Output the (X, Y) coordinate of the center of the cell containing the given text.  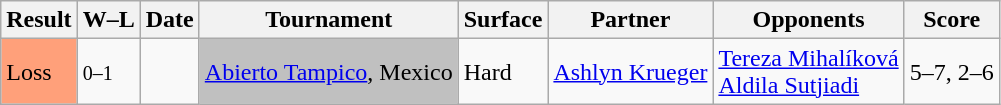
Ashlyn Krueger (630, 72)
Result (39, 20)
Score (952, 20)
Surface (503, 20)
5–7, 2–6 (952, 72)
W–L (108, 20)
Tereza Mihalíková Aldila Sutjiadi (808, 72)
Opponents (808, 20)
Partner (630, 20)
Abierto Tampico, Mexico (328, 72)
Hard (503, 72)
Loss (39, 72)
0–1 (108, 72)
Date (170, 20)
Tournament (328, 20)
